Output the (X, Y) coordinate of the center of the cell containing the given text.  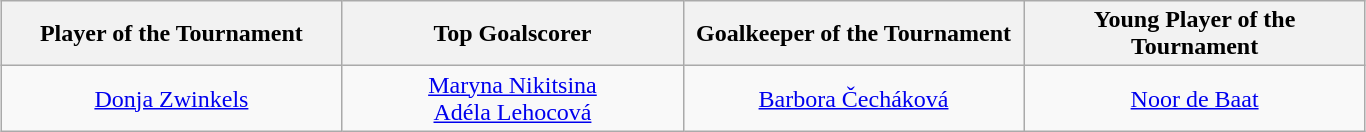
Donja Zwinkels (172, 98)
Player of the Tournament (172, 34)
Goalkeeper of the Tournament (854, 34)
Noor de Baat (1194, 98)
Maryna Nikitsina Adéla Lehocová (512, 98)
Barbora Čecháková (854, 98)
Young Player of the Tournament (1194, 34)
Top Goalscorer (512, 34)
